Return the [X, Y] coordinate for the center point of the cell that contains the specified text.  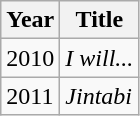
Jintabi [100, 96]
Title [100, 20]
I will... [100, 58]
2011 [30, 96]
Year [30, 20]
2010 [30, 58]
